For the text-containing cell, return its midpoint in [x, y] coordinate format. 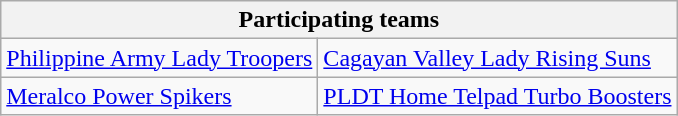
Cagayan Valley Lady Rising Suns [498, 58]
Philippine Army Lady Troopers [160, 58]
Participating teams [339, 20]
PLDT Home Telpad Turbo Boosters [498, 96]
Meralco Power Spikers [160, 96]
